Scan for the cell matching the given text and deliver its (X, Y) coordinate at center. 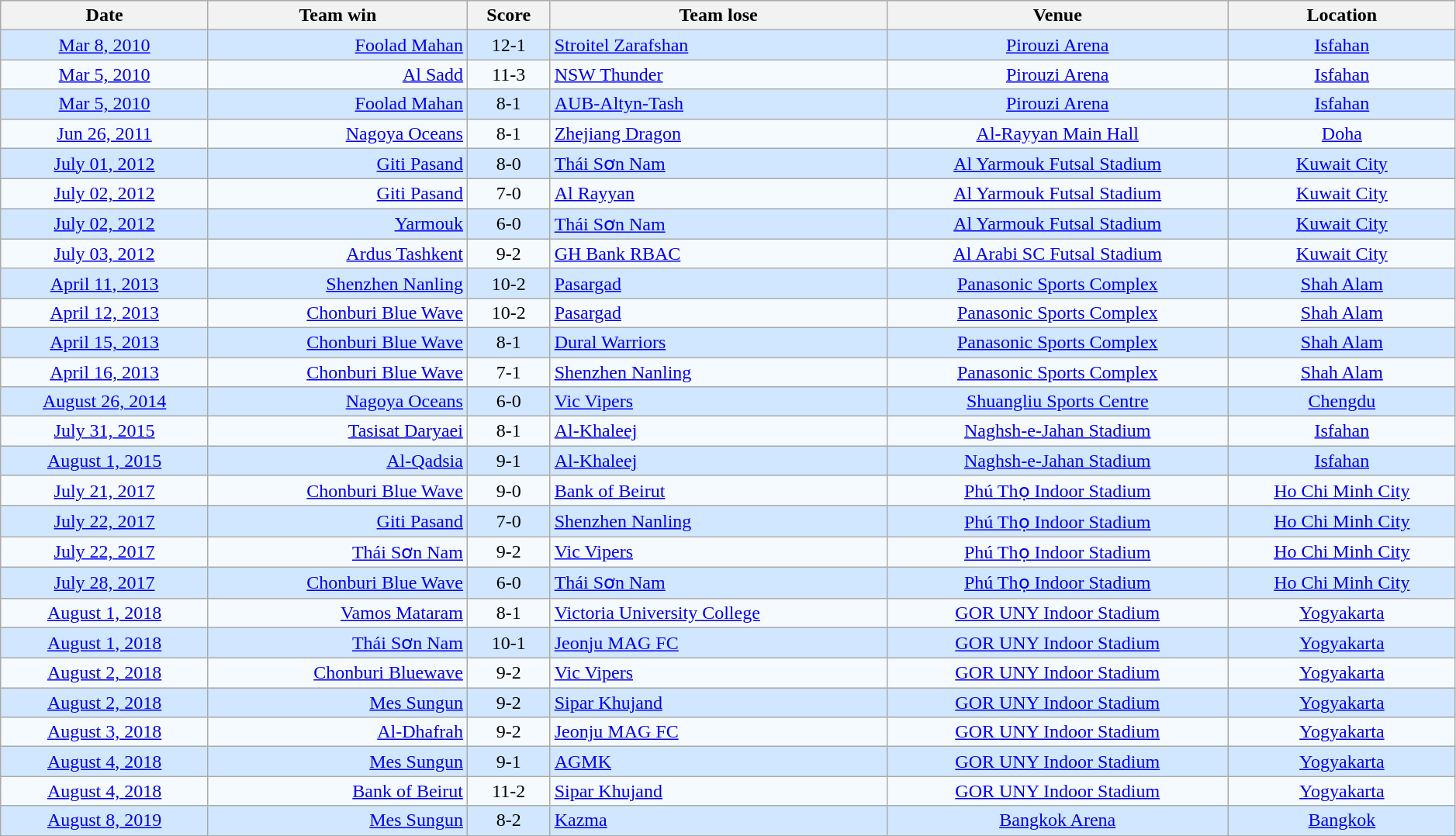
April 15, 2013 (105, 342)
Al-Qadsia (337, 461)
Al Sadd (337, 74)
Chengdu (1342, 402)
GH Bank RBAC (718, 254)
April 16, 2013 (105, 371)
10-1 (509, 643)
Kazma (718, 820)
Ardus Tashkent (337, 254)
Bangkok Arena (1057, 820)
8-2 (509, 820)
Zhejiang Dragon (718, 133)
Date (105, 16)
Shuangliu Sports Centre (1057, 402)
July 21, 2017 (105, 491)
July 01, 2012 (105, 164)
AUB-Altyn-Tash (718, 104)
August 26, 2014 (105, 402)
July 28, 2017 (105, 582)
April 12, 2013 (105, 313)
Vamos Mataram (337, 613)
Al Arabi SC Futsal Stadium (1057, 254)
AGMK (718, 762)
NSW Thunder (718, 74)
Al-Rayyan Main Hall (1057, 133)
11-2 (509, 791)
Venue (1057, 16)
August 3, 2018 (105, 732)
July 31, 2015 (105, 431)
Victoria University College (718, 613)
August 8, 2019 (105, 820)
9-0 (509, 491)
Jun 26, 2011 (105, 133)
11-3 (509, 74)
Yarmouk (337, 224)
Chonburi Bluewave (337, 673)
July 03, 2012 (105, 254)
Tasisat Daryaei (337, 431)
Score (509, 16)
Team win (337, 16)
Al-Dhafrah (337, 732)
Dural Warriors (718, 342)
Mar 8, 2010 (105, 45)
Team lose (718, 16)
August 1, 2015 (105, 461)
Bangkok (1342, 820)
Al Rayyan (718, 194)
7-1 (509, 371)
Location (1342, 16)
8-0 (509, 164)
April 11, 2013 (105, 283)
12-1 (509, 45)
Stroitel Zarafshan (718, 45)
Doha (1342, 133)
